Pinpoint the cell where the given text exists, returning its [x, y] midpoint coordinate. 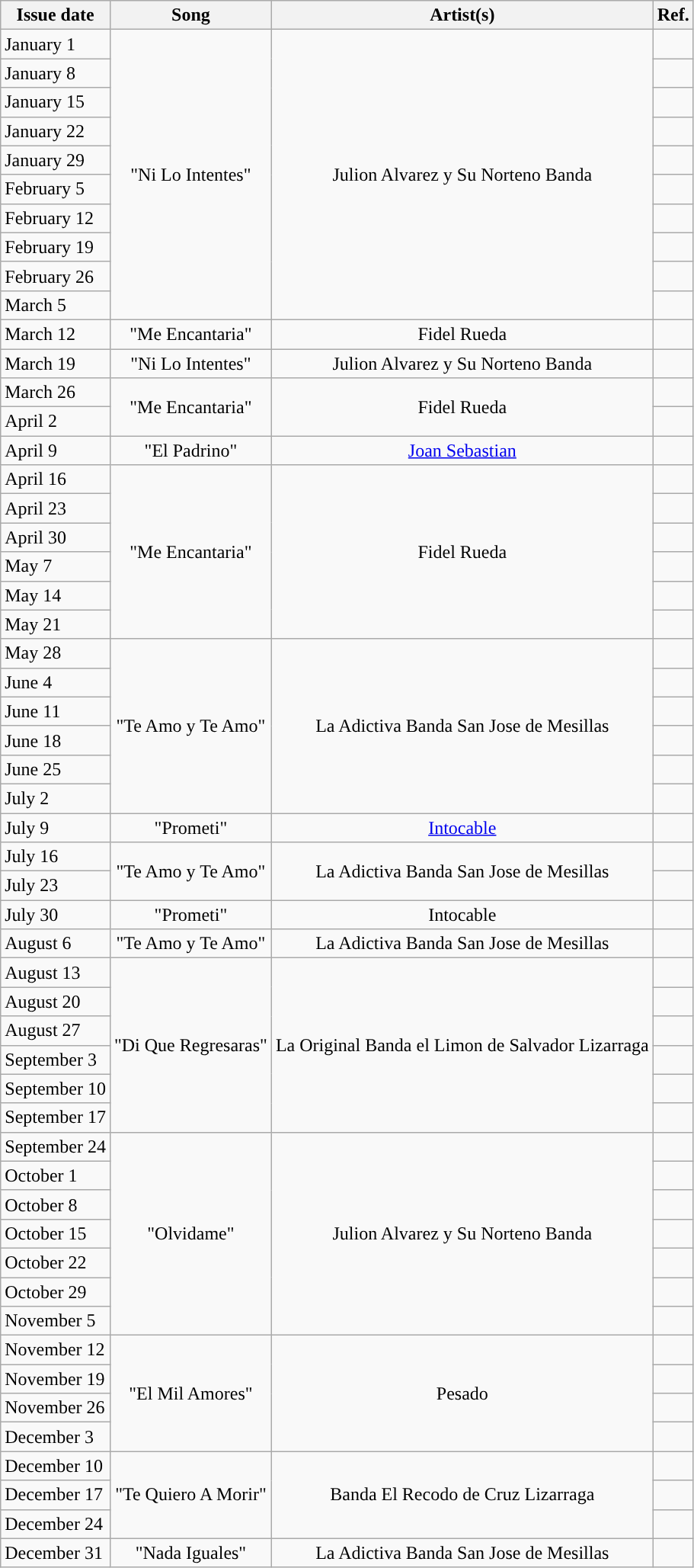
January 29 [56, 160]
September 10 [56, 1089]
October 22 [56, 1262]
February 5 [56, 189]
June 25 [56, 769]
Artist(s) [462, 15]
July 30 [56, 915]
September 17 [56, 1117]
November 26 [56, 1408]
July 2 [56, 798]
May 14 [56, 595]
February 26 [56, 276]
December 24 [56, 1524]
"Nada Iguales" [190, 1553]
Song [190, 15]
April 2 [56, 422]
November 12 [56, 1350]
April 23 [56, 508]
December 17 [56, 1495]
October 1 [56, 1175]
Pesado [462, 1393]
December 10 [56, 1466]
May 21 [56, 624]
Issue date [56, 15]
February 12 [56, 218]
February 19 [56, 247]
May 28 [56, 653]
December 3 [56, 1437]
January 22 [56, 131]
September 3 [56, 1060]
August 6 [56, 944]
August 20 [56, 1002]
March 5 [56, 305]
November 5 [56, 1321]
October 15 [56, 1233]
December 31 [56, 1553]
June 4 [56, 682]
April 30 [56, 537]
July 16 [56, 857]
"El Padrino" [190, 451]
May 7 [56, 566]
July 9 [56, 827]
November 19 [56, 1379]
January 15 [56, 102]
March 19 [56, 364]
Joan Sebastian [462, 451]
April 9 [56, 451]
"El Mil Amores" [190, 1393]
June 18 [56, 740]
"Olvidame" [190, 1233]
"Di Que Regresaras" [190, 1045]
Banda El Recodo de Cruz Lizarraga [462, 1495]
September 24 [56, 1146]
June 11 [56, 711]
La Original Banda el Limon de Salvador Lizarraga [462, 1045]
August 27 [56, 1031]
April 16 [56, 479]
Ref. [673, 15]
March 12 [56, 334]
July 23 [56, 886]
October 29 [56, 1292]
January 1 [56, 44]
"Te Quiero A Morir" [190, 1495]
October 8 [56, 1204]
January 8 [56, 73]
August 13 [56, 973]
March 26 [56, 393]
